From the cell containing the given text, extract its center point as [X, Y] coordinate. 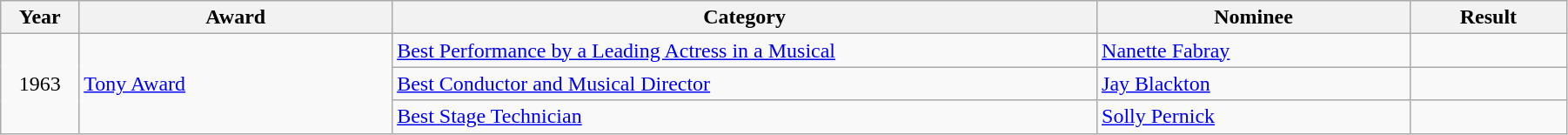
Category [745, 17]
Jay Blackton [1254, 84]
Best Stage Technician [745, 117]
Award [236, 17]
Result [1488, 17]
Year [40, 17]
Nanette Fabray [1254, 51]
Best Conductor and Musical Director [745, 84]
1963 [40, 84]
Tony Award [236, 84]
Best Performance by a Leading Actress in a Musical [745, 51]
Solly Pernick [1254, 117]
Nominee [1254, 17]
